From the cell containing the given text, extract its center point as [x, y] coordinate. 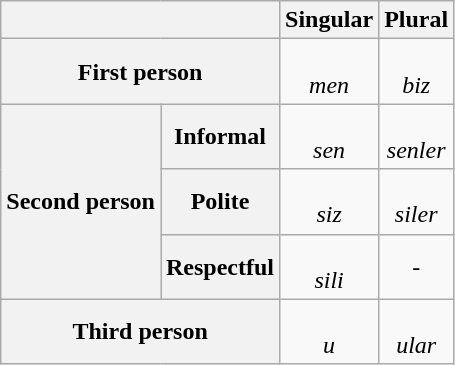
- [416, 266]
First person [140, 72]
Third person [140, 332]
sen [330, 136]
Second person [81, 202]
Polite [220, 202]
biz [416, 72]
ular [416, 332]
men [330, 72]
senler [416, 136]
Plural [416, 20]
Informal [220, 136]
siler [416, 202]
Singular [330, 20]
siz [330, 202]
Respectful [220, 266]
sili [330, 266]
u [330, 332]
